Find where the given text appears and provide that cell's center as (X, Y) coordinate. 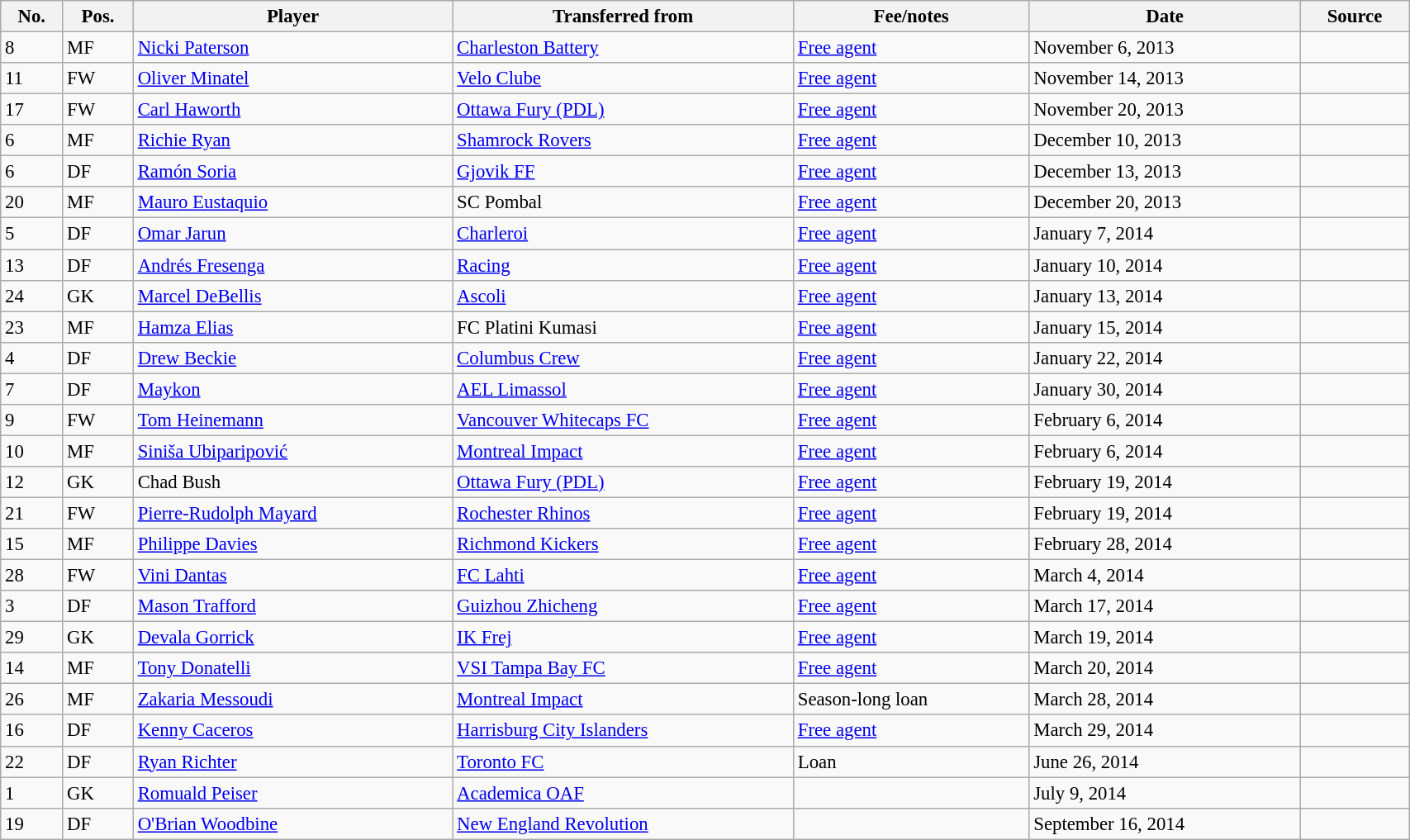
January 13, 2014 (1165, 296)
Ascoli (623, 296)
No. (31, 17)
29 (31, 638)
12 (31, 482)
Romuald Peiser (292, 793)
15 (31, 544)
June 26, 2014 (1165, 762)
Ryan Richter (292, 762)
8 (31, 48)
Transferred from (623, 17)
Mason Trafford (292, 606)
Pos. (98, 17)
Tom Heinemann (292, 420)
Philippe Davies (292, 544)
10 (31, 451)
1 (31, 793)
Harrisburg City Islanders (623, 731)
Source (1355, 17)
Siniša Ubiparipović (292, 451)
Zakaria Messoudi (292, 700)
28 (31, 576)
Rochester Rhinos (623, 513)
22 (31, 762)
December 13, 2013 (1165, 172)
January 15, 2014 (1165, 327)
Marcel DeBellis (292, 296)
Richie Ryan (292, 140)
Columbus Crew (623, 358)
5 (31, 234)
Andrés Fresenga (292, 265)
IK Frej (623, 638)
November 14, 2013 (1165, 78)
January 7, 2014 (1165, 234)
New England Revolution (623, 823)
Omar Jarun (292, 234)
March 4, 2014 (1165, 576)
Loan (910, 762)
Vini Dantas (292, 576)
Carl Haworth (292, 110)
Richmond Kickers (623, 544)
Velo Clube (623, 78)
Charleroi (623, 234)
Kenny Caceros (292, 731)
7 (31, 389)
Racing (623, 265)
Player (292, 17)
September 16, 2014 (1165, 823)
9 (31, 420)
Date (1165, 17)
Devala Gorrick (292, 638)
February 28, 2014 (1165, 544)
19 (31, 823)
November 6, 2013 (1165, 48)
July 9, 2014 (1165, 793)
FC Platini Kumasi (623, 327)
Ramón Soria (292, 172)
March 28, 2014 (1165, 700)
March 29, 2014 (1165, 731)
Season-long loan (910, 700)
Academica OAF (623, 793)
20 (31, 202)
O'Brian Woodbine (292, 823)
January 10, 2014 (1165, 265)
23 (31, 327)
Toronto FC (623, 762)
December 10, 2013 (1165, 140)
November 20, 2013 (1165, 110)
FC Lahti (623, 576)
Charleston Battery (623, 48)
SC Pombal (623, 202)
Nicki Paterson (292, 48)
Maykon (292, 389)
Tony Donatelli (292, 668)
January 22, 2014 (1165, 358)
Fee/notes (910, 17)
11 (31, 78)
Gjovik FF (623, 172)
Oliver Minatel (292, 78)
26 (31, 700)
4 (31, 358)
Hamza Elias (292, 327)
AEL Limassol (623, 389)
16 (31, 731)
13 (31, 265)
Shamrock Rovers (623, 140)
March 19, 2014 (1165, 638)
Mauro Eustaquio (292, 202)
3 (31, 606)
Chad Bush (292, 482)
January 30, 2014 (1165, 389)
March 20, 2014 (1165, 668)
Guizhou Zhicheng (623, 606)
17 (31, 110)
Drew Beckie (292, 358)
Vancouver Whitecaps FC (623, 420)
December 20, 2013 (1165, 202)
21 (31, 513)
Pierre-Rudolph Mayard (292, 513)
14 (31, 668)
VSI Tampa Bay FC (623, 668)
24 (31, 296)
March 17, 2014 (1165, 606)
